Search for the cell housing the specified text and yield its (x, y) center coordinate. 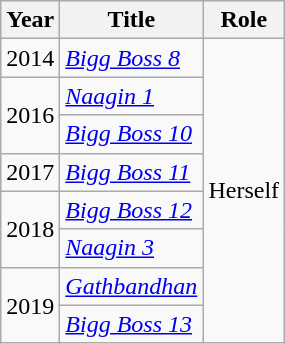
2017 (30, 172)
Role (244, 20)
Herself (244, 191)
Naagin 1 (132, 96)
2016 (30, 115)
Bigg Boss 12 (132, 210)
Bigg Boss 8 (132, 58)
2018 (30, 229)
Year (30, 20)
Gathbandhan (132, 286)
2014 (30, 58)
Naagin 3 (132, 248)
Bigg Boss 10 (132, 134)
Bigg Boss 11 (132, 172)
2019 (30, 305)
Title (132, 20)
Bigg Boss 13 (132, 324)
